Return the (X, Y) coordinate for the center point of the cell that contains the specified text.  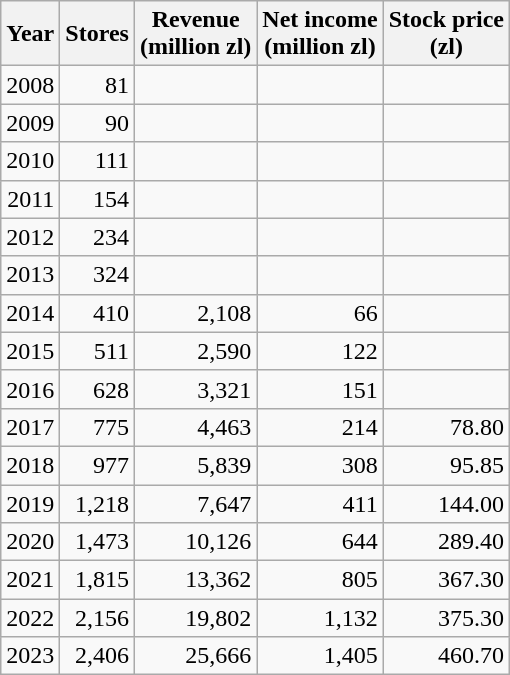
2017 (30, 427)
234 (98, 237)
644 (320, 542)
2011 (30, 199)
2009 (30, 123)
2018 (30, 465)
2023 (30, 656)
5,839 (195, 465)
81 (98, 85)
2014 (30, 313)
144.00 (446, 503)
25,666 (195, 656)
977 (98, 465)
2016 (30, 389)
2020 (30, 542)
Year (30, 34)
10,126 (195, 542)
1,815 (98, 580)
410 (98, 313)
Stock price(zl) (446, 34)
289.40 (446, 542)
Net income(million zl) (320, 34)
411 (320, 503)
2010 (30, 161)
Revenue(million zl) (195, 34)
2013 (30, 275)
1,405 (320, 656)
375.30 (446, 618)
4,463 (195, 427)
19,802 (195, 618)
78.80 (446, 427)
154 (98, 199)
324 (98, 275)
1,218 (98, 503)
90 (98, 123)
1,132 (320, 618)
805 (320, 580)
2,590 (195, 351)
214 (320, 427)
775 (98, 427)
2,108 (195, 313)
66 (320, 313)
460.70 (446, 656)
Stores (98, 34)
3,321 (195, 389)
2015 (30, 351)
2,406 (98, 656)
2019 (30, 503)
2008 (30, 85)
1,473 (98, 542)
628 (98, 389)
13,362 (195, 580)
2012 (30, 237)
95.85 (446, 465)
111 (98, 161)
511 (98, 351)
367.30 (446, 580)
122 (320, 351)
151 (320, 389)
308 (320, 465)
2,156 (98, 618)
2022 (30, 618)
2021 (30, 580)
7,647 (195, 503)
